Return [X, Y] of the center of cell containing provided text 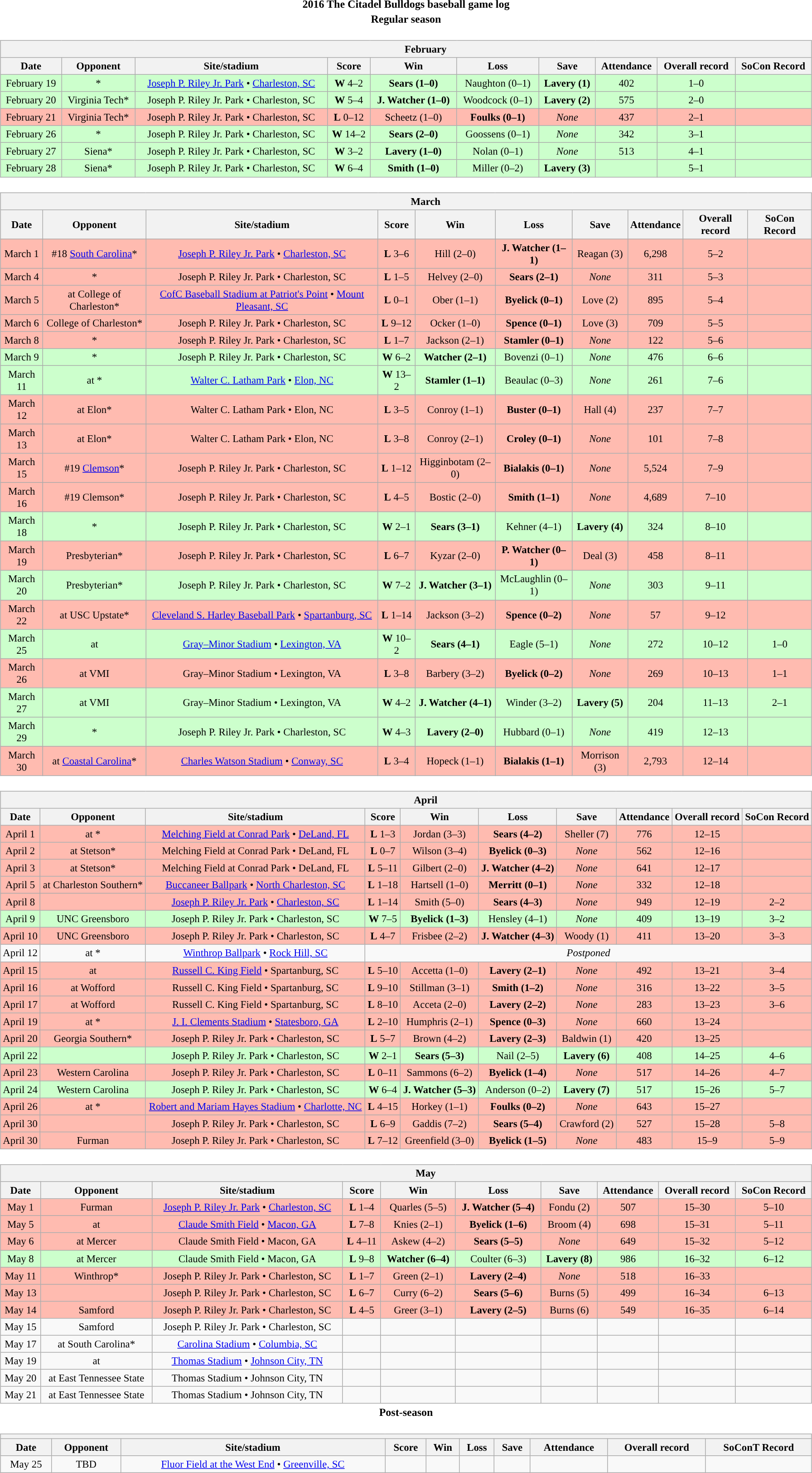
May 1 [21, 1207]
March 8 [22, 340]
709 [656, 323]
L 1–5 [396, 277]
Crawford (2) [586, 1123]
April 3 [20, 868]
11–13 [715, 703]
Byelick (0–3) [517, 851]
2–2 [777, 902]
15–28 [707, 1123]
Wilson (3–4) [440, 851]
Humphris (2–1) [440, 1021]
College of Charleston* [94, 323]
May 5 [21, 1225]
16–32 [697, 1259]
Winder (3–2) [534, 703]
2,793 [656, 761]
14–26 [707, 1073]
Baldwin (1) [586, 1038]
at Coastal Carolina* [94, 761]
Robert and Mariam Hayes Stadium • Charlotte, NC [256, 1107]
5–3 [715, 277]
J. Watcher (5–3) [440, 1089]
Lavery (6) [586, 1055]
3–1 [696, 134]
13–24 [707, 1021]
Green (2–1) [418, 1276]
Lavery (1–0) [413, 151]
J. Watcher (4–3) [517, 936]
1–1 [779, 673]
Jackson (3–2) [455, 615]
Spence (0–3) [517, 1021]
10–12 [715, 644]
Carolina Stadium • Columbia, SC [247, 1344]
527 [644, 1123]
Deal (3) [600, 556]
April 9 [20, 919]
332 [644, 885]
L 5–7 [383, 1038]
Lavery (2–1) [517, 970]
3–6 [777, 1004]
May 19 [21, 1361]
Lavery (2–0) [455, 732]
261 [656, 380]
269 [656, 673]
6–14 [773, 1310]
J. Watcher (3–1) [455, 585]
549 [628, 1310]
Watcher (2–1) [455, 357]
Gaddis (7–2) [440, 1123]
L 4–15 [383, 1107]
L 7–8 [362, 1225]
Brown (4–2) [440, 1038]
Beaulac (0–3) [534, 380]
342 [626, 134]
Sears (5–3) [440, 1055]
283 [644, 1004]
57 [656, 615]
Sears (1–0) [413, 83]
562 [644, 851]
W 14–2 [349, 134]
204 [656, 703]
4–7 [777, 1073]
April 2 [20, 851]
Coulter (6–3) [498, 1259]
14–25 [707, 1055]
March 5 [22, 300]
Kyzar (2–0) [455, 556]
Morrison (3) [600, 761]
Buster (0–1) [534, 410]
March [406, 201]
J. Watcher (1–1) [534, 254]
12–14 [715, 761]
641 [644, 868]
458 [656, 556]
Stamler (0–1) [534, 340]
Byelick (1–5) [517, 1141]
15–27 [707, 1107]
499 [628, 1293]
4–1 [696, 151]
Fluor Field at the West End • Greenville, SC [253, 1464]
Helvey (2–0) [455, 277]
#18 South Carolina* [94, 254]
Woodcock (0–1) [498, 100]
March 15 [22, 468]
March 20 [22, 585]
101 [656, 439]
P. Watcher (0–1) [534, 556]
March 19 [22, 556]
492 [644, 970]
L 4–11 [362, 1241]
437 [626, 117]
Nail (2–5) [517, 1055]
575 [626, 100]
16–35 [697, 1310]
7–10 [715, 498]
March 12 [22, 410]
Greenfield (3–0) [440, 1141]
W 7–2 [396, 585]
April 10 [20, 936]
April 26 [20, 1107]
J. Watcher (1–0) [413, 100]
Lavery (7) [586, 1089]
L 3–6 [396, 254]
March 13 [22, 439]
Bialakis (0–1) [534, 468]
507 [628, 1207]
420 [644, 1038]
15–30 [697, 1207]
Jordan (3–3) [440, 834]
Sheller (7) [586, 834]
Bostic (2–0) [455, 498]
Sears (4–1) [455, 644]
3–5 [777, 987]
at South Carolina* [96, 1344]
Byelick (1–6) [498, 1225]
W 5–4 [349, 100]
L 1–3 [383, 834]
Byelick (1–4) [517, 1073]
Lavery (3) [567, 168]
5,524 [656, 468]
Sammons (6–2) [440, 1073]
L 6–9 [383, 1123]
L 1–4 [362, 1207]
Stillman (3–1) [440, 987]
Postponed [588, 953]
5–10 [773, 1207]
13–23 [707, 1004]
Anderson (0–2) [517, 1089]
5–9 [777, 1141]
483 [644, 1141]
7–8 [715, 439]
Eagle (5–1) [534, 644]
6,298 [656, 254]
SoConT Record [759, 1447]
May 25 [26, 1464]
13–19 [707, 919]
May 6 [21, 1241]
15–9 [707, 1141]
Broom (4) [569, 1225]
May 13 [21, 1293]
L 4–7 [383, 936]
Greer (3–1) [418, 1310]
Lavery (8) [569, 1259]
12–17 [707, 868]
May 14 [21, 1310]
Barbery (3–2) [455, 673]
316 [644, 987]
L 0–11 [383, 1073]
Sears (5–4) [517, 1123]
April 5 [20, 885]
949 [644, 902]
W 13–2 [396, 380]
McLaughlin (0–1) [534, 585]
Ocker (1–0) [455, 323]
April 23 [20, 1073]
May 8 [21, 1259]
May 21 [21, 1395]
May 20 [21, 1378]
L 9–8 [362, 1259]
12–16 [707, 851]
J. Watcher (4–2) [517, 868]
L 2–10 [383, 1021]
Lavery (2–2) [517, 1004]
660 [644, 1021]
411 [644, 936]
Byelick (0–2) [534, 673]
CofC Baseball Stadium at Patriot's Point • Mount Pleasant, SC [262, 300]
February 19 [31, 83]
L 0–1 [396, 300]
Love (3) [600, 323]
7–9 [715, 468]
Foulks (0–2) [517, 1107]
5–7 [777, 1089]
L 5–11 [383, 868]
6–12 [773, 1259]
13–21 [707, 970]
649 [628, 1241]
5–8 [777, 1123]
Byelick (0–1) [534, 300]
April [406, 800]
March 11 [22, 380]
776 [644, 834]
Ober (1–1) [455, 300]
Accetta (1–0) [440, 970]
Gilbert (2–0) [440, 868]
February 21 [31, 117]
L 1–18 [383, 885]
Frisbee (2–2) [440, 936]
March 29 [22, 732]
March 16 [22, 498]
408 [644, 1055]
Sears (4–2) [517, 834]
12–18 [707, 885]
April 12 [20, 953]
237 [656, 410]
February 26 [31, 134]
Smith (1–1) [534, 498]
W 6–2 [396, 357]
Byelick (1–3) [440, 919]
April 20 [20, 1038]
518 [628, 1276]
J. I. Clements Stadium • Statesboro, GA [256, 1021]
March 1 [22, 254]
at College of Charleston* [94, 300]
W 10–2 [396, 644]
698 [628, 1225]
Scheetz (1–0) [413, 117]
L 0–12 [349, 117]
May 11 [21, 1276]
Hill (2–0) [455, 254]
513 [626, 151]
12–15 [707, 834]
3–3 [777, 936]
W 7–5 [383, 919]
Conroy (1–1) [455, 410]
Quarles (5–5) [418, 1207]
Acceta (2–0) [440, 1004]
Sears (4–3) [517, 902]
Cleveland S. Harley Baseball Park • Spartanburg, SC [262, 615]
Goossens (0–1) [498, 134]
5–11 [773, 1225]
February 27 [31, 151]
Woody (1) [586, 936]
419 [656, 732]
Hopeck (1–1) [455, 761]
L 9–12 [396, 323]
3–4 [777, 970]
April 15 [20, 970]
Nolan (0–1) [498, 151]
8–10 [715, 527]
Lavery (1) [567, 83]
7–7 [715, 410]
Knies (2–1) [418, 1225]
Lavery (4) [600, 527]
12–13 [715, 732]
5–1 [696, 168]
L 9–10 [383, 987]
March 25 [22, 644]
5–2 [715, 254]
7–6 [715, 380]
122 [656, 340]
Sears (5–5) [498, 1241]
402 [626, 83]
March 6 [22, 323]
Sears (2–1) [534, 277]
Sears (5–6) [498, 1293]
Merritt (0–1) [517, 885]
L 0–7 [383, 851]
L 5–10 [383, 970]
16–33 [697, 1276]
8–11 [715, 556]
February 28 [31, 168]
Bovenzi (0–1) [534, 357]
5–6 [715, 340]
Spence (0–1) [534, 323]
Burns (6) [569, 1310]
Sears (2–0) [413, 134]
April 19 [20, 1021]
Burns (5) [569, 1293]
Hubbard (0–1) [534, 732]
Foulks (0–1) [498, 117]
13–25 [707, 1038]
Hall (4) [600, 410]
Higginbotam (2–0) [455, 468]
April 1 [20, 834]
W 3–2 [349, 151]
Lavery (5) [600, 703]
986 [628, 1259]
15–32 [697, 1241]
March 9 [22, 357]
6–6 [715, 357]
Kehner (4–1) [534, 527]
15–26 [707, 1089]
409 [644, 919]
Smith (5–0) [440, 902]
L 1–12 [396, 468]
5–4 [715, 300]
April 16 [20, 987]
L 8–10 [383, 1004]
Lavery (2) [567, 100]
12–19 [707, 902]
Lavery (2–3) [517, 1038]
L 7–12 [383, 1141]
324 [656, 527]
Watcher (6–4) [418, 1259]
Stamler (1–1) [455, 380]
Spence (0–2) [534, 615]
Charles Watson Stadium • Conway, SC [262, 761]
Naughton (0–1) [498, 83]
March 18 [22, 527]
February 20 [31, 100]
Lavery (2–5) [498, 1310]
6–13 [773, 1293]
Fondu (2) [569, 1207]
3–2 [777, 919]
Buccaneer Ballpark • North Charleston, SC [256, 885]
March 30 [22, 761]
Reagan (3) [600, 254]
2–0 [696, 100]
at USC Upstate* [94, 615]
476 [656, 357]
February [406, 49]
9–12 [715, 615]
Jackson (2–1) [455, 340]
Croley (0–1) [534, 439]
Winthrop* [96, 1276]
May [406, 1173]
Hartsell (1–0) [440, 885]
March 27 [22, 703]
April 8 [20, 902]
272 [656, 644]
Winthrop Ballpark • Rock Hill, SC [256, 953]
May 17 [21, 1344]
643 [644, 1107]
Miller (0–2) [498, 168]
Lavery (2–4) [498, 1276]
895 [656, 300]
J. Watcher (5–4) [498, 1207]
March 26 [22, 673]
15–31 [697, 1225]
J. Watcher (4–1) [455, 703]
13–20 [707, 936]
W 4–3 [396, 732]
Georgia Southern* [93, 1038]
Hensley (4–1) [517, 919]
May 15 [21, 1327]
Smith (1–0) [413, 168]
at Charleston Southern* [93, 885]
April 24 [20, 1089]
Bialakis (1–1) [534, 761]
10–13 [715, 673]
Smith (1–2) [517, 987]
April 17 [20, 1004]
Askew (4–2) [418, 1241]
4,689 [656, 498]
9–11 [715, 585]
Horkey (1–1) [440, 1107]
303 [656, 585]
Sears (3–1) [455, 527]
13–22 [707, 987]
5–12 [773, 1241]
March 4 [22, 277]
16–34 [697, 1293]
L 3–4 [396, 761]
311 [656, 277]
April 22 [20, 1055]
Love (2) [600, 300]
4–6 [777, 1055]
L 3–5 [396, 410]
TBD [86, 1464]
March 22 [22, 615]
Conroy (2–1) [455, 439]
Curry (6–2) [418, 1293]
5–5 [715, 323]
